Scan for the cell matching the given text and deliver its (x, y) coordinate at center. 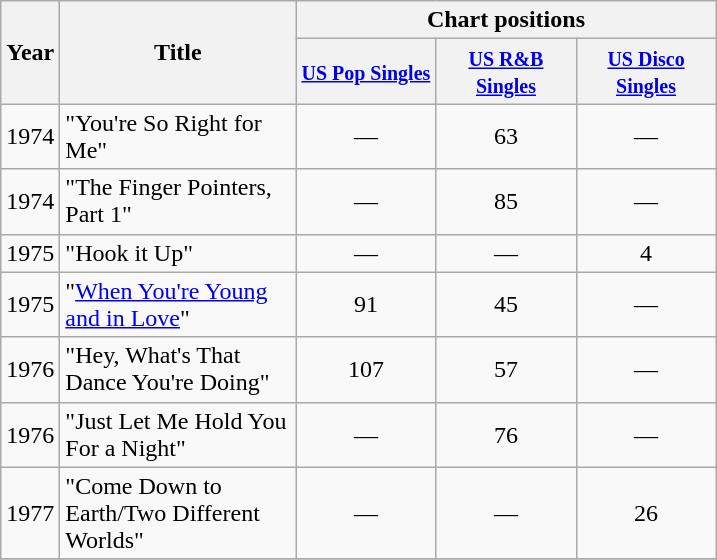
57 (506, 370)
"Just Let Me Hold You For a Night" (178, 434)
63 (506, 136)
US Disco Singles (646, 72)
"You're So Right for Me" (178, 136)
107 (366, 370)
45 (506, 304)
"Hey, What's That Dance You're Doing" (178, 370)
"Hook it Up" (178, 253)
Year (30, 52)
US R&B Singles (506, 72)
76 (506, 434)
85 (506, 202)
Chart positions (506, 20)
4 (646, 253)
US Pop Singles (366, 72)
1977 (30, 513)
"When You're Young and in Love" (178, 304)
26 (646, 513)
Title (178, 52)
"The Finger Pointers, Part 1" (178, 202)
"Come Down to Earth/Two Different Worlds" (178, 513)
91 (366, 304)
